From the cell containing the given text, extract its center point as (x, y) coordinate. 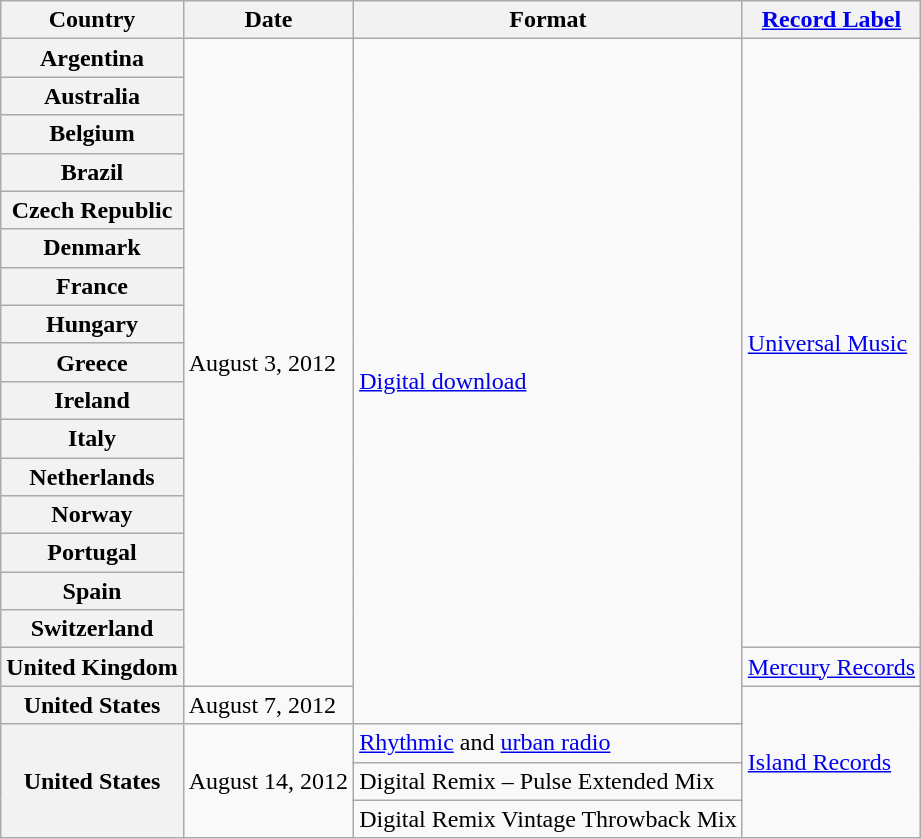
Record Label (831, 20)
Australia (92, 96)
August 3, 2012 (268, 362)
Universal Music (831, 344)
August 7, 2012 (268, 705)
Denmark (92, 248)
Spain (92, 591)
Czech Republic (92, 210)
Portugal (92, 553)
Argentina (92, 58)
Digital download (548, 382)
Country (92, 20)
Greece (92, 362)
Ireland (92, 400)
Digital Remix – Pulse Extended Mix (548, 781)
Italy (92, 438)
Island Records (831, 762)
Date (268, 20)
Mercury Records (831, 667)
Norway (92, 515)
Switzerland (92, 629)
France (92, 286)
Brazil (92, 172)
Netherlands (92, 477)
Hungary (92, 324)
Belgium (92, 134)
United Kingdom (92, 667)
Format (548, 20)
Digital Remix Vintage Throwback Mix (548, 819)
August 14, 2012 (268, 781)
Rhythmic and urban radio (548, 743)
